For the text-containing cell, return its midpoint in [X, Y] coordinate format. 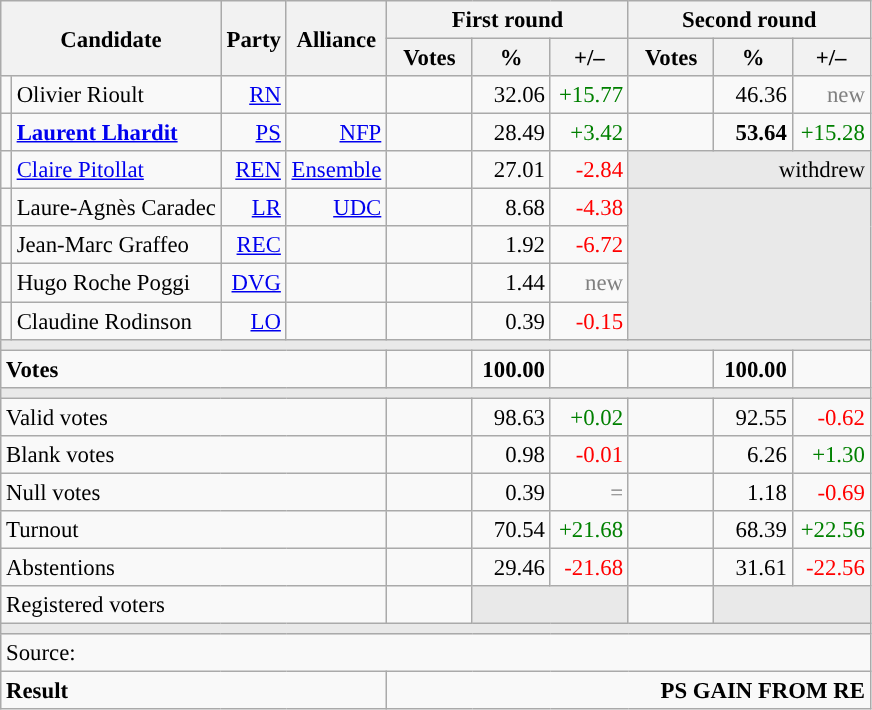
53.64 [753, 133]
29.46 [511, 567]
RN [254, 95]
NFP [336, 133]
28.49 [511, 133]
Olivier Rioult [116, 95]
Source: [436, 653]
-22.56 [831, 567]
Party [254, 38]
+15.28 [831, 133]
-0.15 [589, 321]
Blank votes [194, 455]
Null votes [194, 492]
+1.30 [831, 455]
DVG [254, 283]
REC [254, 245]
+15.77 [589, 95]
+0.02 [589, 417]
27.01 [511, 170]
Valid votes [194, 417]
REN [254, 170]
Candidate [111, 38]
LR [254, 208]
8.68 [511, 208]
Laure-Agnès Caradec [116, 208]
withdrew [749, 170]
+3.42 [589, 133]
-6.72 [589, 245]
Result [194, 691]
LO [254, 321]
70.54 [511, 530]
-2.84 [589, 170]
Claire Pitollat [116, 170]
PS [254, 133]
+22.56 [831, 530]
-0.62 [831, 417]
UDC [336, 208]
Claudine Rodinson [116, 321]
0.98 [511, 455]
+21.68 [589, 530]
Jean-Marc Graffeo [116, 245]
-21.68 [589, 567]
Abstentions [194, 567]
31.61 [753, 567]
-0.69 [831, 492]
Turnout [194, 530]
Registered voters [194, 605]
68.39 [753, 530]
46.36 [753, 95]
1.44 [511, 283]
1.18 [753, 492]
92.55 [753, 417]
Alliance [336, 38]
6.26 [753, 455]
98.63 [511, 417]
First round [508, 20]
Second round [749, 20]
Ensemble [336, 170]
PS GAIN FROM RE [629, 691]
= [589, 492]
1.92 [511, 245]
-4.38 [589, 208]
Hugo Roche Poggi [116, 283]
Laurent Lhardit [116, 133]
-0.01 [589, 455]
32.06 [511, 95]
